Return [X, Y] of the center of cell containing provided text 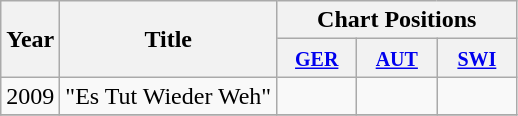
Title [168, 39]
GER [317, 58]
Year [30, 39]
"Es Tut Wieder Weh" [168, 96]
Chart Positions [397, 20]
AUT [397, 58]
SWI [477, 58]
2009 [30, 96]
